From the cell containing the given text, extract its center point as (X, Y) coordinate. 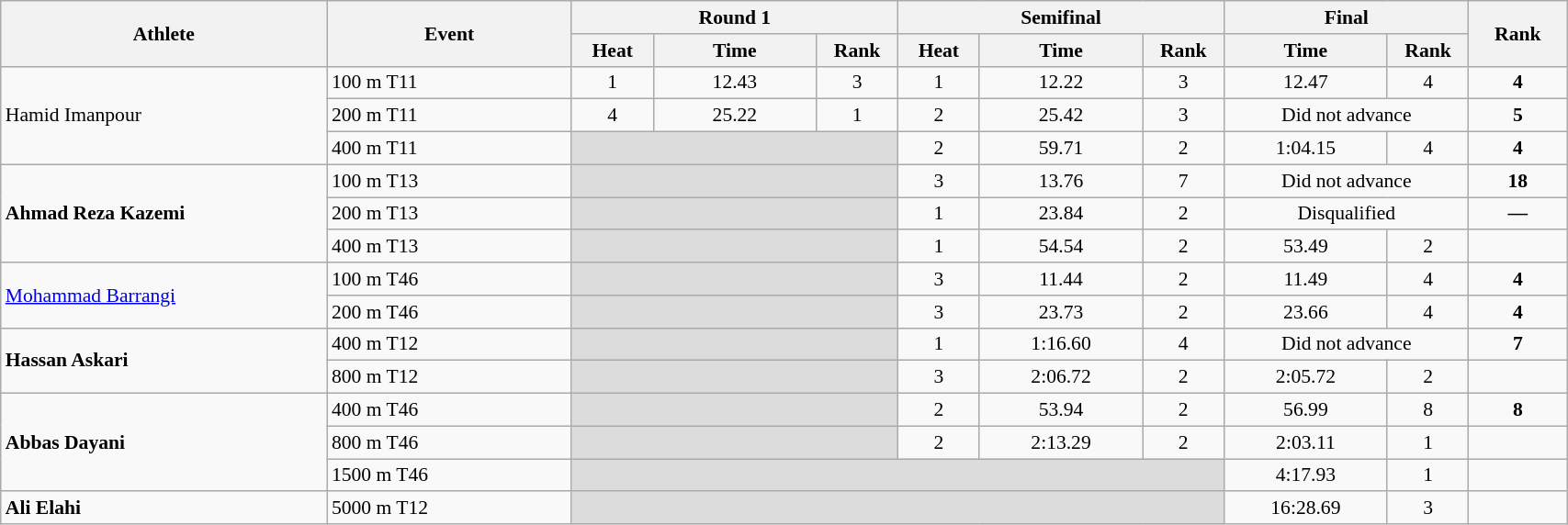
11.44 (1061, 279)
Abbas Dayani (164, 442)
200 m T13 (449, 214)
Ahmad Reza Kazemi (164, 213)
Semifinal (1060, 17)
23.73 (1061, 312)
800 m T46 (449, 442)
100 m T13 (449, 181)
Final (1347, 17)
Round 1 (735, 17)
Ali Elahi (164, 508)
13.76 (1061, 181)
Athlete (164, 33)
Hamid Imanpour (164, 116)
16:28.69 (1306, 508)
2:03.11 (1306, 442)
12.47 (1306, 83)
56.99 (1306, 410)
12.43 (735, 83)
1:04.15 (1306, 149)
400 m T13 (449, 247)
Disqualified (1347, 214)
54.54 (1061, 247)
Event (449, 33)
2:13.29 (1061, 442)
53.49 (1306, 247)
5000 m T12 (449, 508)
200 m T11 (449, 116)
2:06.72 (1061, 377)
100 m T46 (449, 279)
1500 m T46 (449, 475)
Hassan Askari (164, 360)
800 m T12 (449, 377)
12.22 (1061, 83)
25.22 (735, 116)
23.84 (1061, 214)
— (1517, 214)
18 (1517, 181)
23.66 (1306, 312)
400 m T11 (449, 149)
400 m T46 (449, 410)
5 (1517, 116)
200 m T46 (449, 312)
11.49 (1306, 279)
59.71 (1061, 149)
53.94 (1061, 410)
4:17.93 (1306, 475)
2:05.72 (1306, 377)
100 m T11 (449, 83)
Mohammad Barrangi (164, 296)
400 m T12 (449, 344)
25.42 (1061, 116)
1:16.60 (1061, 344)
